Detect which cell encompasses the target text, then output its (x, y) center coordinate. 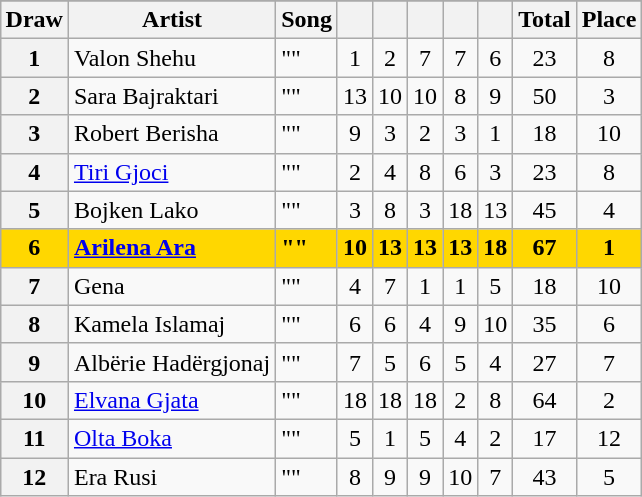
50 (545, 96)
Draw (34, 20)
67 (545, 248)
64 (545, 400)
Tiri Gjoci (172, 172)
Gena (172, 286)
27 (545, 362)
17 (545, 438)
Valon Shehu (172, 58)
43 (545, 477)
Total (545, 20)
35 (545, 324)
11 (34, 438)
Song (307, 20)
Place (609, 20)
Robert Berisha (172, 134)
Sara Bajraktari (172, 96)
Kamela Islamaj (172, 324)
Era Rusi (172, 477)
Albërie Hadërgjonaj (172, 362)
Bojken Lako (172, 210)
Arilena Ara (172, 248)
Artist (172, 20)
Elvana Gjata (172, 400)
Olta Boka (172, 438)
45 (545, 210)
